From the cell containing the given text, extract its center point as (x, y) coordinate. 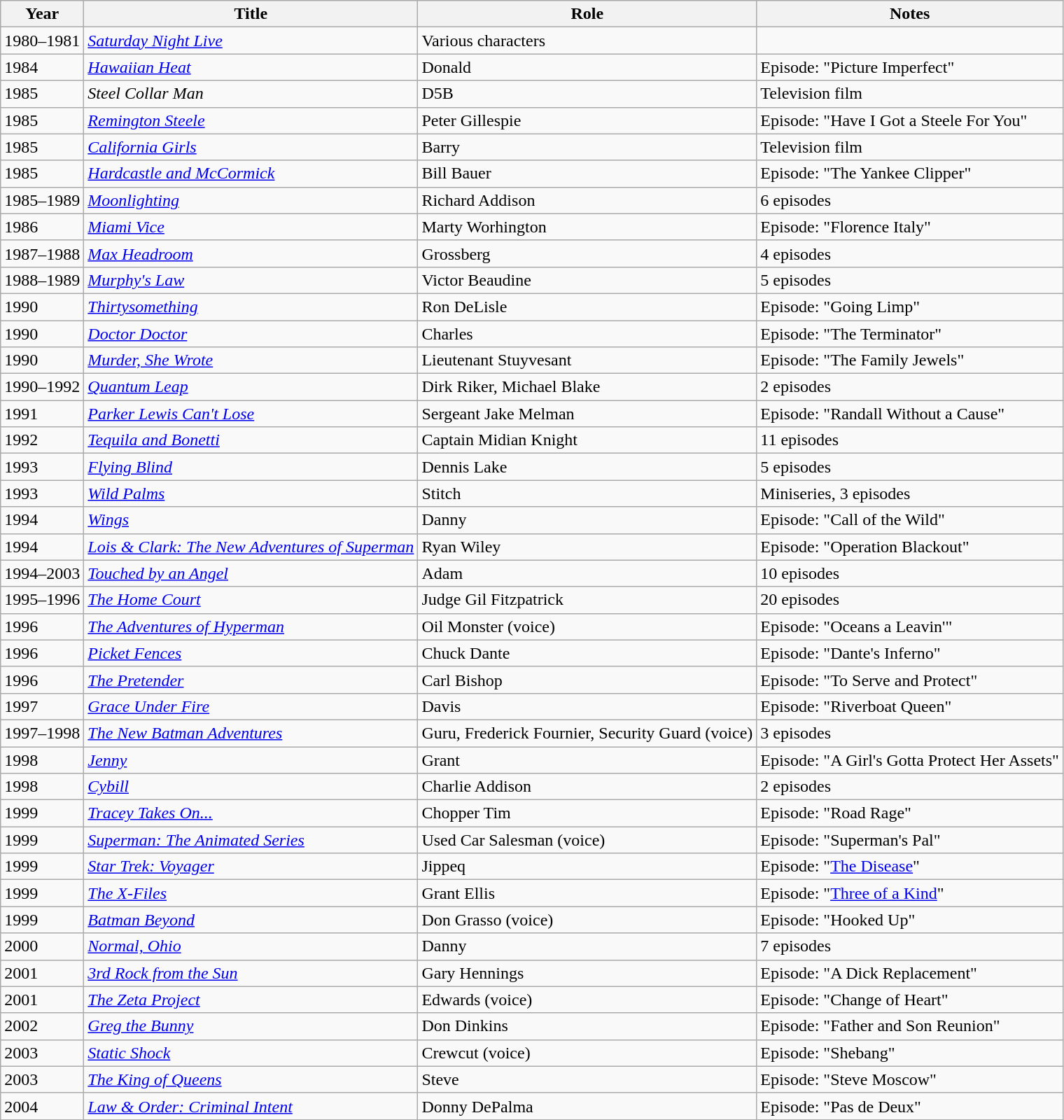
Parker Lewis Can't Lose (251, 414)
Various characters (587, 41)
2000 (42, 946)
Hardcastle and McCormick (251, 174)
Episode: "Hooked Up" (910, 920)
Lois & Clark: The New Adventures of Superman (251, 547)
Quantum Leap (251, 387)
Captain Midian Knight (587, 440)
Remington Steele (251, 120)
1987–1988 (42, 253)
Barry (587, 147)
Superman: The Animated Series (251, 840)
Tequila and Bonetti (251, 440)
Lieutenant Stuyvesant (587, 360)
The King of Queens (251, 1079)
Episode: "Florence Italy" (910, 227)
Episode: "Father and Son Reunion" (910, 1026)
Episode: "Shebang" (910, 1053)
Grant Ellis (587, 893)
Gary Hennings (587, 973)
1994–2003 (42, 573)
The Adventures of Hyperman (251, 626)
Donny DePalma (587, 1106)
Miniseries, 3 episodes (910, 493)
Episode: "Picture Imperfect" (910, 67)
Don Grasso (voice) (587, 920)
Episode: "A Girl's Gotta Protect Her Assets" (910, 759)
Stitch (587, 493)
7 episodes (910, 946)
1985–1989 (42, 200)
1997 (42, 706)
1991 (42, 414)
Episode: "Call of the Wild" (910, 520)
Grace Under Fire (251, 706)
Static Shock (251, 1053)
Peter Gillespie (587, 120)
2002 (42, 1026)
Charlie Addison (587, 787)
Episode: "Oceans a Leavin'" (910, 626)
Episode: "A Dick Replacement" (910, 973)
Victor Beaudine (587, 280)
Episode: "Three of a Kind" (910, 893)
Year (42, 14)
Sergeant Jake Melman (587, 414)
Chuck Dante (587, 653)
1997–1998 (42, 733)
Doctor Doctor (251, 334)
Normal, Ohio (251, 946)
The Home Court (251, 600)
Role (587, 14)
Hawaiian Heat (251, 67)
Donald (587, 67)
Ryan Wiley (587, 547)
Crewcut (voice) (587, 1053)
The Pretender (251, 680)
Wild Palms (251, 493)
Episode: "Steve Moscow" (910, 1079)
Title (251, 14)
Steel Collar Man (251, 94)
Star Trek: Voyager (251, 867)
Episode: "Operation Blackout" (910, 547)
Episode: "Dante's Inferno" (910, 653)
Adam (587, 573)
Grant (587, 759)
Richard Addison (587, 200)
Flying Blind (251, 467)
1984 (42, 67)
1980–1981 (42, 41)
Episode: "Superman's Pal" (910, 840)
Murphy's Law (251, 280)
Tracey Takes On... (251, 813)
3 episodes (910, 733)
1990–1992 (42, 387)
Batman Beyond (251, 920)
Episode: "Change of Heart" (910, 1000)
Miami Vice (251, 227)
Episode: "Have I Got a Steele For You" (910, 120)
D5B (587, 94)
The New Batman Adventures (251, 733)
California Girls (251, 147)
Moonlighting (251, 200)
Notes (910, 14)
1992 (42, 440)
11 episodes (910, 440)
Used Car Salesman (voice) (587, 840)
1986 (42, 227)
Dirk Riker, Michael Blake (587, 387)
Davis (587, 706)
Touched by an Angel (251, 573)
Episode: "Riverboat Queen" (910, 706)
Cybill (251, 787)
Oil Monster (voice) (587, 626)
Episode: "Road Rage" (910, 813)
4 episodes (910, 253)
Guru, Frederick Fournier, Security Guard (voice) (587, 733)
Murder, She Wrote (251, 360)
Grossberg (587, 253)
Ron DeLisle (587, 307)
Saturday Night Live (251, 41)
The Zeta Project (251, 1000)
Thirtysomething (251, 307)
Marty Worhington (587, 227)
Jippeq (587, 867)
Chopper Tim (587, 813)
Max Headroom (251, 253)
10 episodes (910, 573)
Episode: "The Family Jewels" (910, 360)
Carl Bishop (587, 680)
Dennis Lake (587, 467)
Don Dinkins (587, 1026)
Jenny (251, 759)
Episode: "The Terminator" (910, 334)
Episode: "Going Limp" (910, 307)
1995–1996 (42, 600)
Episode: "Randall Without a Cause" (910, 414)
1988–1989 (42, 280)
6 episodes (910, 200)
Bill Bauer (587, 174)
Steve (587, 1079)
Charles (587, 334)
Picket Fences (251, 653)
Episode: "The Yankee Clipper" (910, 174)
Episode: "The Disease" (910, 867)
Greg the Bunny (251, 1026)
Episode: "To Serve and Protect" (910, 680)
Judge Gil Fitzpatrick (587, 600)
The X-Files (251, 893)
Law & Order: Criminal Intent (251, 1106)
20 episodes (910, 600)
Episode: "Pas de Deux" (910, 1106)
2004 (42, 1106)
Wings (251, 520)
Edwards (voice) (587, 1000)
3rd Rock from the Sun (251, 973)
